From the cell containing the given text, extract its center point as (x, y) coordinate. 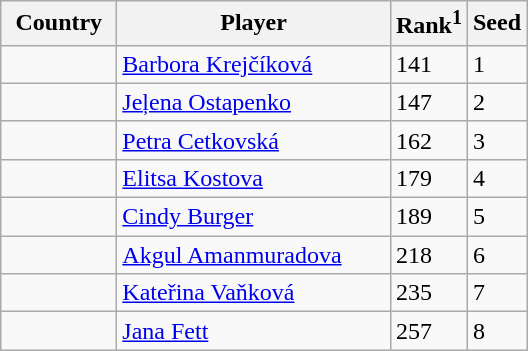
2 (496, 102)
179 (428, 178)
141 (428, 64)
Petra Cetkovská (254, 140)
3 (496, 140)
6 (496, 255)
Akgul Amanmuradova (254, 255)
Kateřina Vaňková (254, 293)
Seed (496, 24)
Country (59, 24)
235 (428, 293)
8 (496, 331)
Rank1 (428, 24)
Barbora Krejčíková (254, 64)
Elitsa Kostova (254, 178)
5 (496, 217)
218 (428, 255)
Cindy Burger (254, 217)
1 (496, 64)
147 (428, 102)
Jana Fett (254, 331)
7 (496, 293)
4 (496, 178)
162 (428, 140)
Player (254, 24)
257 (428, 331)
189 (428, 217)
Jeļena Ostapenko (254, 102)
